Find where the given text appears and provide that cell's center as [x, y] coordinate. 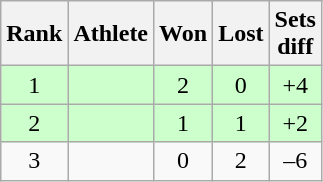
–6 [295, 161]
3 [34, 161]
+2 [295, 123]
+4 [295, 85]
Athlete [111, 34]
Lost [241, 34]
Rank [34, 34]
Setsdiff [295, 34]
Won [184, 34]
